Detect which cell encompasses the target text, then output its (x, y) center coordinate. 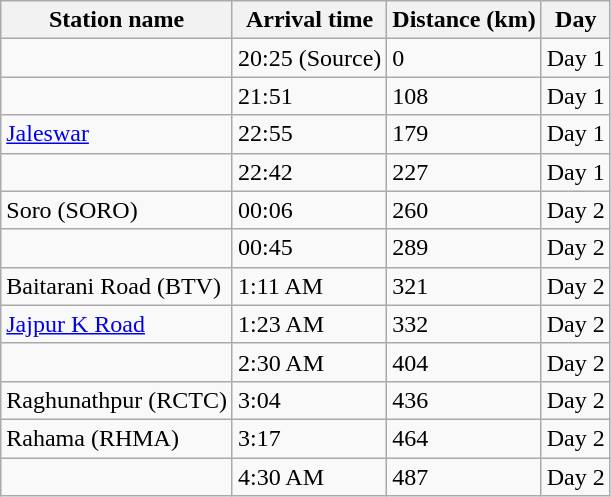
436 (464, 400)
20:25 (Source) (309, 58)
487 (464, 477)
464 (464, 438)
Jaleswar (117, 134)
227 (464, 172)
Station name (117, 20)
22:42 (309, 172)
260 (464, 210)
Rahama (RHMA) (117, 438)
Soro (SORO) (117, 210)
179 (464, 134)
21:51 (309, 96)
3:04 (309, 400)
289 (464, 248)
22:55 (309, 134)
1:23 AM (309, 324)
1:11 AM (309, 286)
Jajpur K Road (117, 324)
Baitarani Road (BTV) (117, 286)
0 (464, 58)
Raghunathpur (RCTC) (117, 400)
Day (576, 20)
00:45 (309, 248)
Arrival time (309, 20)
2:30 AM (309, 362)
Distance (km) (464, 20)
332 (464, 324)
108 (464, 96)
4:30 AM (309, 477)
404 (464, 362)
3:17 (309, 438)
321 (464, 286)
00:06 (309, 210)
